Output the [x, y] coordinate of the center of the cell containing the given text.  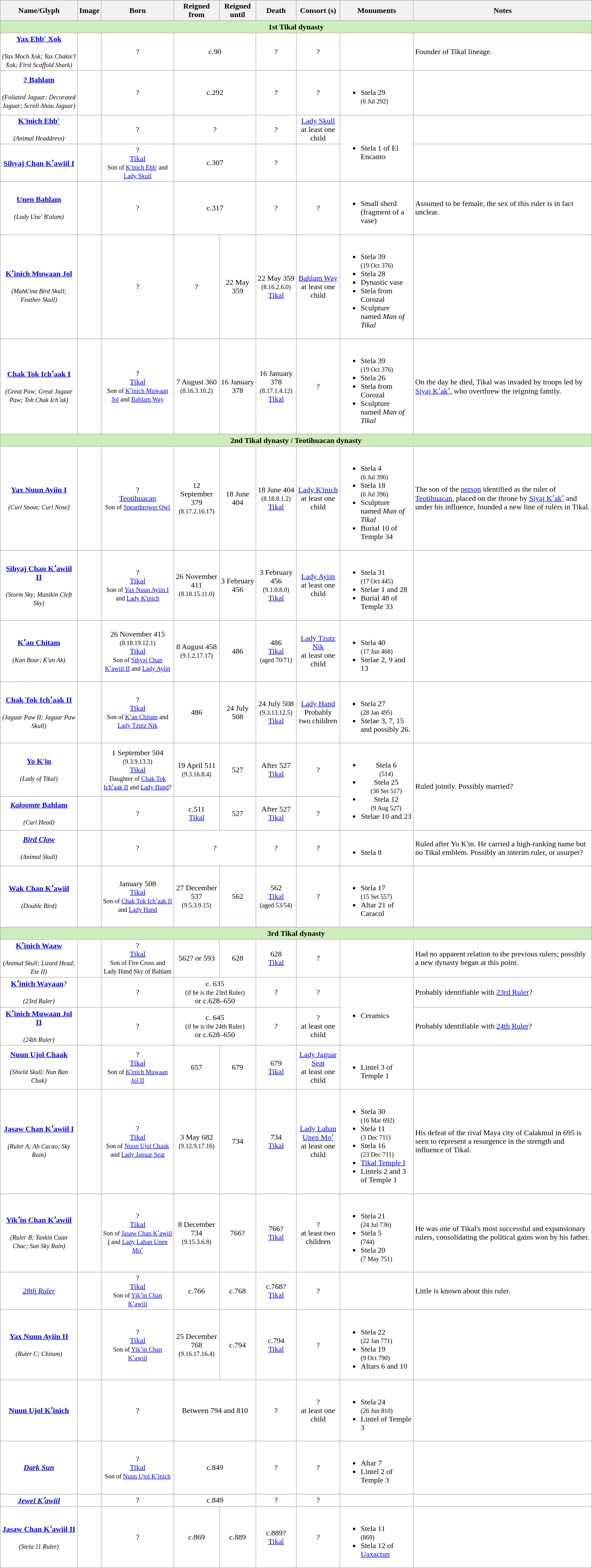
734 [237, 1142]
Yax Ehb' Xok(Yax Moch Xok; Yax Chakte'l Xok; First Scaffold Shark) [39, 52]
562Tikal(aged 53/54) [276, 897]
Lady K'inich at least one child [318, 498]
657 [197, 1067]
18 June 404 [237, 498]
Name/Glyph [39, 11]
c.511Tikal [197, 813]
Sihyaj Chan Kʼawiil I [39, 163]
?at least two children [318, 1233]
?TikalSon of Kʼan Chitam and Lady Tzutz Nik [138, 712]
Stela 8 [377, 848]
?TikalSon of Nuun Ujol Kʼinich [138, 1467]
Stela 31(17 Oct 445)Stelae 1 and 28Burial 48 of Temple 33 [377, 585]
Little is known about this ruler. [503, 1291]
8 December 734(9.15.3.6.8) [197, 1233]
Bahlam Way at least one child [318, 287]
Stela 40(17 Jun 468)Stelae 2, 9 and 13 [377, 651]
Reigned until [237, 11]
562 [237, 897]
Kʼan Chitam(Kan Boar; K'an Ak) [39, 651]
1st Tikal dynasty [296, 27]
Lady Ayiin at least one child [318, 585]
Stela 30(16 Mar 692)Stela 11(3 Dec 711)Stela 16(23 Dec 711)Tikal Temple ILintels 2 and 3 of Temple 1 [377, 1142]
c.889 [237, 1537]
c.794Tikal [276, 1345]
c.292 [215, 93]
Stela 39(19 Oct 376)Stela 26Stela from CorozalSculpture named Man of Tikal [377, 386]
c. 645(if he is the 24th Ruler)or c.628–650 [215, 1026]
Unen Bahlam(Lady Une' B'alam) [39, 208]
1 September 504(9.3.9.13.3)TikalDaughter of Chak Tok Ichʼaak II and Lady Hand? [138, 770]
Notes [503, 11]
Monuments [377, 11]
Wak Chan Kʼawiil(Double Bird) [39, 897]
Nuun Ujol Kʼinich [39, 1410]
Jasaw Chan Kʼawiil II (Stela 11 Ruler) [39, 1537]
Chak Tok Ichʼaak I(Great Paw; Great Jaguar Paw; Toh Chak Ichʼak) [39, 386]
c. 635(if he is the 23rd Ruler)or c.628–650 [215, 992]
Lintel 3 of Temple 1 [377, 1067]
12 September 379(8.17.2.16.17) [197, 498]
Assumed to be female, the sex of this ruler is in fact unclear. [503, 208]
766? [237, 1233]
16 January 378 [237, 386]
734Tikal [276, 1142]
24 July 508(9.3.13.12.5)Tikal [276, 712]
27 December 537(9.5.3.9.15) [197, 897]
Had no apparent relation to the previous rulers; possibly a new dynasty began at this point. [503, 959]
Stela 27(28 Jan 495)Stelae 3, 7, 15 and possibly 26. [377, 712]
628 [237, 959]
7 August 360(8.16.3.10.2) [197, 386]
22 May 359(8.16.2.6.0)Tikal [276, 287]
January 508TikalSon of Chak Tok Ichʼaak II and Lady Hand [138, 897]
?TikalSon of Fire Cross and Lady Hand Sky of Bahlam [138, 959]
?TikalSon of Jasaw Chan Kʼawiil I and Lady Lahan Unen Moʼ [138, 1233]
Founder of Tikal lineage. [503, 52]
c.768?Tikal [276, 1291]
Lady Lahan Unen Moʼat least one child [318, 1142]
Bird Claw (Animal Skull) [39, 848]
679 [237, 1067]
Stela 22(22 Jan 771)Stela 19(9 Oct 790)Altars 6 and 10 [377, 1345]
Kʼinich Waaw(Animal Skull; Lizard Head; Ete II) [39, 959]
28th Ruler [39, 1291]
Probably identifiable with 24th Ruler? [503, 1026]
486Tikal(aged 70/71) [276, 651]
Kʼinich Muwaan Jol II(24th Ruler) [39, 1026]
Lady HandProbably two children [318, 712]
Stela 1 of El Encanto [377, 148]
Yo K'in(Lady of Tikal) [39, 770]
Yax Nuun Ayiin II(Ruler C; Chitam) [39, 1345]
Stela 24(26 Jun 810)Lintel of Temple 3 [377, 1410]
26 November 411(8.18.15.11.0) [197, 585]
Stela 17(15 Set 557)Altar 21 of Caracol [377, 897]
Born [138, 11]
c.794 [237, 1345]
?TikalSon of K'inich Muwaan Jol II [138, 1067]
3 February 456 [237, 585]
Nuun Ujol Chaak(Shield Skull; Nun Ban Chak) [39, 1067]
3 February 456(9.1.0.8.0)Tikal [276, 585]
3rd Tikal dynasty [296, 933]
Jewel Kʼawiil [39, 1500]
?TikalSon of Nuun Ujol Chaak and Lady Jaguar Seat [138, 1142]
Between 794 and 810 [215, 1410]
?TikalSon of K'inich Ehb' and Lady Skull [138, 163]
16 January 378(8.17.1.4.12)Tikal [276, 386]
25 December 768(9.16.17.16.4) [197, 1345]
Small sherd (fragment of a vase) [377, 208]
Altar 7Lintel 2 of Temple 3 [377, 1467]
3 May 682(9.12.9.17.16) [197, 1142]
Jasaw Chan Kʼawiil I(Ruler A; Ah Cacao; Sky Rain) [39, 1142]
Ceramics [377, 1011]
Stela 29 (6 Jul 292) [377, 93]
He was one of Tikal's most successful and expansionary rulers, consolidating the political gains won by his father. [503, 1233]
c.768 [237, 1291]
c.317 [215, 208]
Ruled after Yo K'in. He carried a high-ranking name but no Tikal emblem. Possibly an interim ruler, or usurper? [503, 848]
?TeotihuacanSon of Spearthrower Owl [138, 498]
Image [89, 11]
8 August 458(9.1.2.17.17) [197, 651]
628Tikal [276, 959]
Probably identifiable with 23rd Ruler? [503, 992]
c.766 [197, 1291]
c.307 [215, 163]
26 November 415(8.18.19.12.1)TikalSon of Sihyaj Chan Kʼawiil II and Lady Ayiin [138, 651]
19 April 511(9.3.16.8.4) [197, 770]
c.889?Tikal [276, 1537]
Stela 39(19 Oct 376)Stela 28Dynastic vaseStela from CorozalSculpture named Man of Tikal [377, 287]
766?Tikal [276, 1233]
Kʼinich Muwaan Jol(Mahk'ina Bird Skull; Feather Skull) [39, 287]
Death [276, 11]
Consort (s) [318, 11]
Stela 11(869)Stela 12 of Uaxactun [377, 1537]
Sihyaj Chan Kʼawiil II(Storm Sky; Manikin Cleft Sky) [39, 585]
Ruled jointly. Possibly married? [503, 787]
Lady Skullat least one child [318, 129]
Kaloomte Bahlam(Curl Head) [39, 813]
c.869 [197, 1537]
?TikalSon of Kʼinich Muwaan Jol and Bahlam Way [138, 386]
Lady Tzutz Nik at least one child [318, 651]
Reigned from [197, 11]
K'inich Ehb'(Animal Headdress) [39, 129]
679Tikal [276, 1067]
Stela 4(6 Jul 396)Stela 18(6 Jul 396)Sculpture named Man of TikalBurial 10 of Temple 34 [377, 498]
Stela 21(24 Jul 736)Stela 5(744)Stela 20(7 May 751) [377, 1233]
562? or 593 [197, 959]
Dark Sun [39, 1467]
c.90 [215, 52]
?TikalSon of Yax Nuun Ayiin I and Lady K'inich [138, 585]
Lady Jaguar Seatat least one child [318, 1067]
Stela 6(514)Stela 25(30 Set 517)Stela 12(9 Aug 527)Stelae 10 and 23 [377, 787]
Chak Tok Ichʼaak II(Jaguar Paw II; Jaguar Paw Skull) [39, 712]
18 June 404(8.18.8.1.2)Tikal [276, 498]
His defeat of the rival Maya city of Calakmul in 695 is seen to represent a resurgence in the strength and influence of Tikal. [503, 1142]
22 May 359 [237, 287]
Yikʼin Chan Kʼawiil(Ruler B; Yaxkin Caan Chac; Sun Sky Rain) [39, 1233]
24 July 508 [237, 712]
Kʼinich Wayaan?(23rd Ruler) [39, 992]
On the day he died, Tikal was invaded by troops led by Siyaj Kʼakʼ, who overthrew the reigning family. [503, 386]
2nd Tikal dynasty / Teotihuacan dynasty [296, 440]
? Bahlam(Foliated Jaguar; Decorated Jaguar; Scroll Ahau Jaguar) [39, 93]
Yax Nuun Ayiin I(Curl Snout; Curl Nose) [39, 498]
